Provide the [x, y] coordinate of the cell's center where the given text is located.  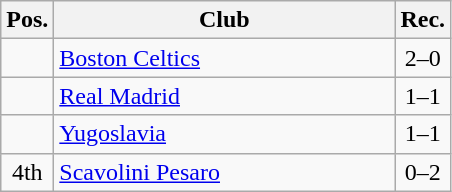
Pos. [28, 20]
Real Madrid [224, 96]
Rec. [423, 20]
2–0 [423, 58]
Club [224, 20]
0–2 [423, 172]
Scavolini Pesaro [224, 172]
Boston Celtics [224, 58]
Yugoslavia [224, 134]
4th [28, 172]
